Search for the cell housing the specified text and yield its [X, Y] center coordinate. 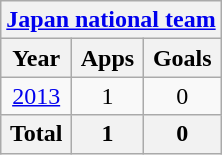
Goals [182, 58]
Japan national team [111, 20]
Apps [108, 58]
Year [36, 58]
2013 [36, 96]
Total [36, 134]
